Search for the cell housing the specified text and yield its [X, Y] center coordinate. 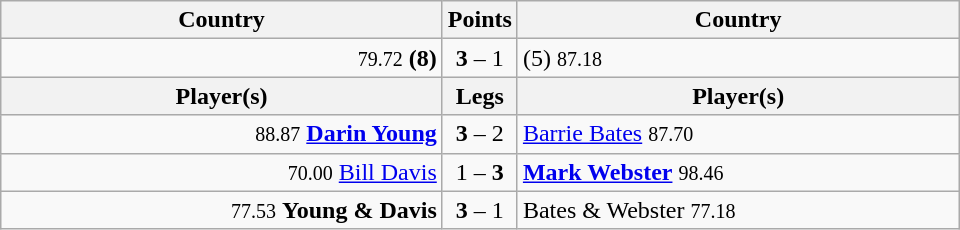
70.00 Bill Davis [222, 172]
1 – 3 [480, 172]
Bates & Webster 77.18 [738, 210]
Barrie Bates 87.70 [738, 134]
Mark Webster 98.46 [738, 172]
(5) 87.18 [738, 58]
Legs [480, 96]
3 – 2 [480, 134]
79.72 (8) [222, 58]
88.87 Darin Young [222, 134]
Points [480, 20]
77.53 Young & Davis [222, 210]
